Find where the given text appears and provide that cell's center as (x, y) coordinate. 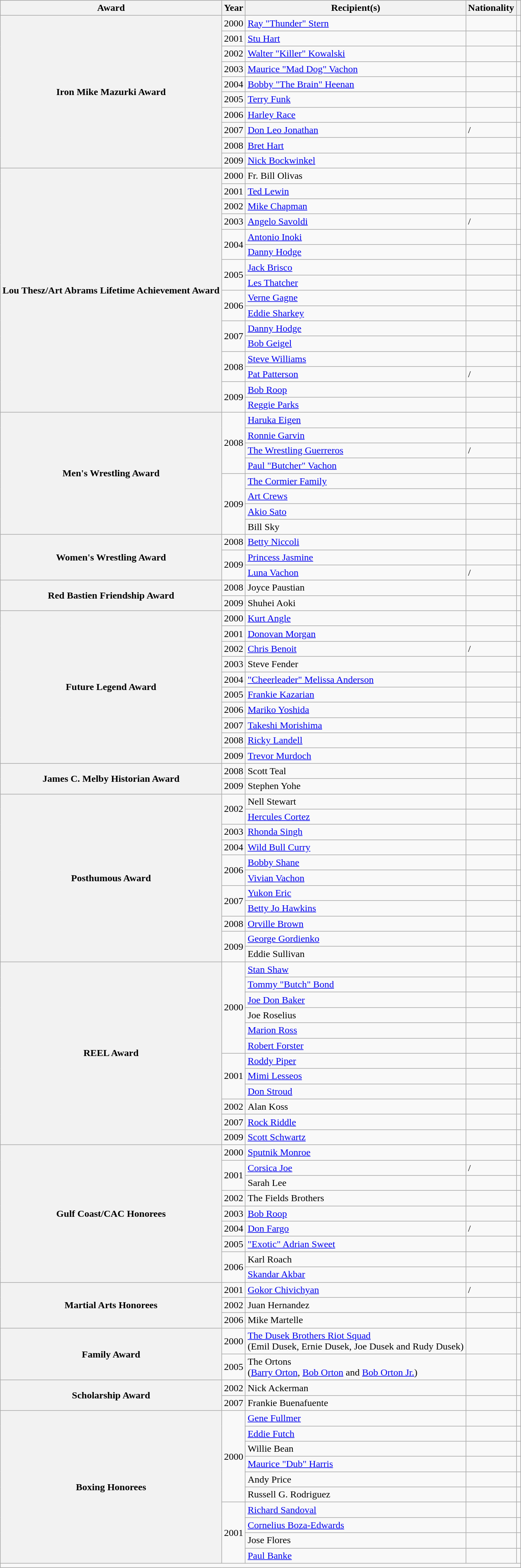
The Cormier Family (356, 481)
Don Fargo (356, 1229)
Bob Geigel (356, 344)
Art Crews (356, 496)
Frankie Kazarian (356, 695)
The Fields Brothers (356, 1198)
Rock Riddle (356, 1122)
Robert Forster (356, 1046)
Cornelius Boza-Edwards (356, 1525)
Steve Williams (356, 359)
Mimi Lesseos (356, 1076)
Betty Jo Hawkins (356, 908)
Paul "Butcher" Vachon (356, 466)
Women's Wrestling Award (111, 557)
Princess Jasmine (356, 557)
Paul Banke (356, 1556)
Shuhei Aoki (356, 603)
Luna Vachon (356, 573)
Stan Shaw (356, 969)
Ray "Thunder" Stern (356, 23)
Takeshi Morishima (356, 725)
James C. Melby Historian Award (111, 779)
Kurt Angle (356, 618)
Bret Hart (356, 145)
Gene Fullmer (356, 1418)
Verne Gagne (356, 298)
Roddy Piper (356, 1061)
Marion Ross (356, 1030)
Pat Patterson (356, 374)
The Dusek Brothers Riot Squad(Emil Dusek, Ernie Dusek, Joe Dusek and Rudy Dusek) (356, 1341)
Eddie Sullivan (356, 954)
Nationality (491, 8)
Richard Sandoval (356, 1510)
Gulf Coast/CAC Honorees (111, 1213)
Fr. Bill Olivas (356, 176)
Juan Hernandez (356, 1305)
The Ortons(Barry Orton, Bob Orton and Bob Orton Jr.) (356, 1367)
Don Leo Jonathan (356, 130)
Bill Sky (356, 527)
Andy Price (356, 1479)
Mike Chapman (356, 206)
Year (233, 8)
Trevor Murdoch (356, 756)
Chris Benoit (356, 649)
Jose Flores (356, 1540)
Family Award (111, 1354)
Men's Wrestling Award (111, 473)
Maurice "Mad Dog" Vachon (356, 69)
"Cheerleader" Melissa Anderson (356, 680)
Steve Fender (356, 664)
Posthumous Award (111, 878)
Eddie Sharkey (356, 313)
Vivian Vachon (356, 878)
Rhonda Singh (356, 832)
Hercules Cortez (356, 817)
Tommy "Butch" Bond (356, 985)
Award (111, 8)
Orville Brown (356, 923)
Nell Stewart (356, 801)
Les Thatcher (356, 283)
Yukon Eric (356, 893)
Akio Sato (356, 512)
The Wrestling Guerreros (356, 451)
Nick Bockwinkel (356, 160)
Reggie Parks (356, 405)
Mike Martelle (356, 1320)
Wild Bull Curry (356, 847)
Betty Niccoli (356, 542)
Joyce Paustian (356, 588)
Haruka Eigen (356, 420)
Recipient(s) (356, 8)
Bobby Shane (356, 862)
Terry Funk (356, 99)
Joe Don Baker (356, 1000)
Scott Teal (356, 771)
Don Stroud (356, 1091)
Mariko Yoshida (356, 710)
Sputnik Monroe (356, 1152)
Eddie Futch (356, 1433)
REEL Award (111, 1054)
Maurice "Dub" Harris (356, 1464)
Boxing Honorees (111, 1487)
Scholarship Award (111, 1395)
Walter "Killer" Kowalski (356, 54)
Stephen Yohe (356, 786)
Ted Lewin (356, 191)
Corsica Joe (356, 1168)
Ronnie Garvin (356, 435)
Willie Bean (356, 1449)
Lou Thesz/Art Abrams Lifetime Achievement Award (111, 290)
Stu Hart (356, 38)
Sarah Lee (356, 1183)
Harley Race (356, 115)
Iron Mike Mazurki Award (111, 92)
Gokor Chivichyan (356, 1290)
Nick Ackerman (356, 1388)
Scott Schwartz (356, 1137)
"Exotic" Adrian Sweet (356, 1244)
Bobby "The Brain" Heenan (356, 84)
Skandar Akbar (356, 1275)
Ricky Landell (356, 741)
Red Bastien Friendship Award (111, 595)
George Gordienko (356, 939)
Alan Koss (356, 1107)
Frankie Buenafuente (356, 1403)
Martial Arts Honorees (111, 1305)
Antonio Inoki (356, 237)
Karl Roach (356, 1259)
Joe Roselius (356, 1015)
Russell G. Rodriguez (356, 1495)
Jack Brisco (356, 267)
Angelo Savoldi (356, 222)
Donovan Morgan (356, 633)
Future Legend Award (111, 687)
